Extract the [x, y] coordinate from the center of the cell holding the provided text.  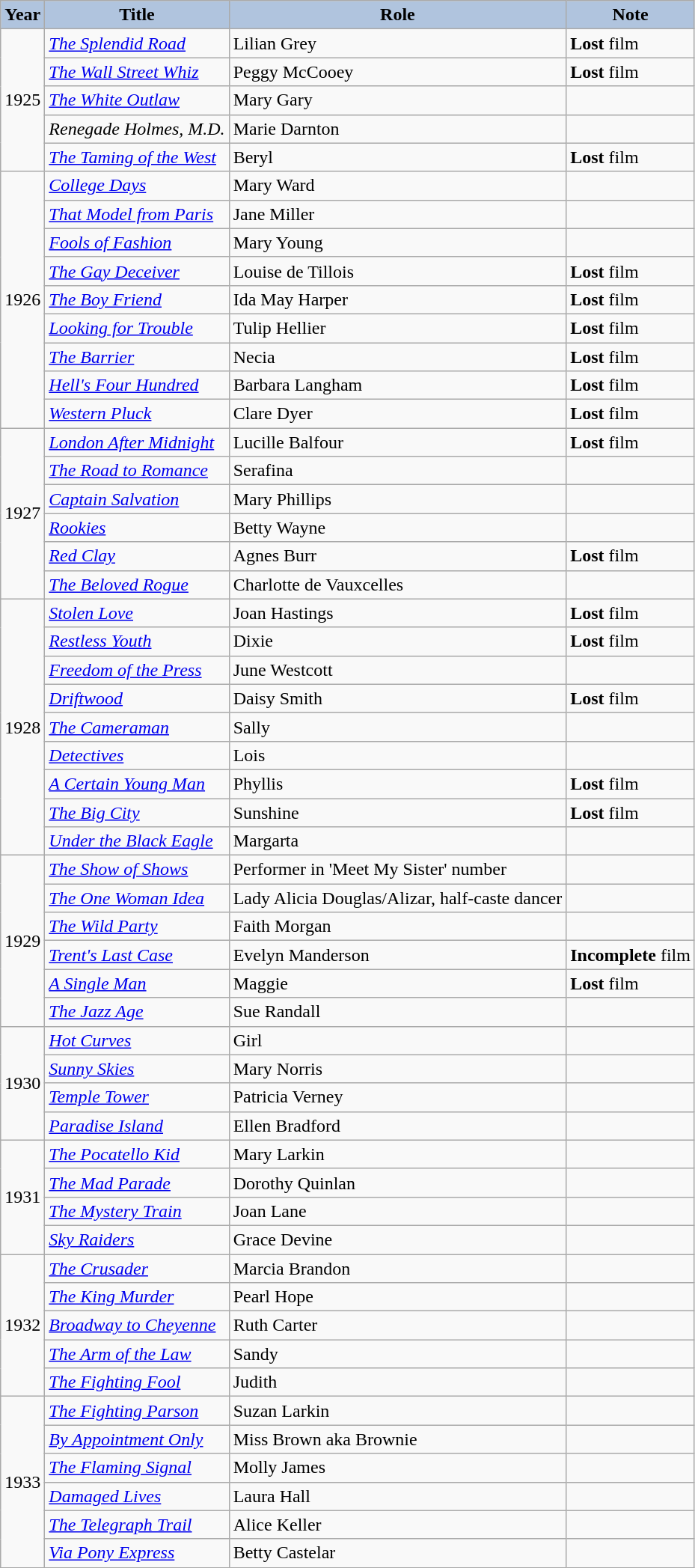
Jane Miller [398, 214]
Barbara Langham [398, 385]
Clare Dyer [398, 414]
Looking for Trouble [137, 328]
Mary Gary [398, 100]
Title [137, 15]
Sandy [398, 1354]
Sunny Skies [137, 1069]
Tulip Hellier [398, 328]
Incomplete film [631, 955]
Mary Norris [398, 1069]
The Taming of the West [137, 157]
College Days [137, 186]
The Splendid Road [137, 43]
Fools of Fashion [137, 242]
London After Midnight [137, 442]
Restless Youth [137, 641]
Ellen Bradford [398, 1126]
1933 [22, 1482]
Evelyn Manderson [398, 955]
Rookies [137, 528]
Faith Morgan [398, 927]
The Fighting Fool [137, 1382]
The Wild Party [137, 927]
The King Murder [137, 1297]
1928 [22, 727]
The Mad Parade [137, 1183]
Mary Young [398, 242]
Role [398, 15]
Driftwood [137, 698]
Betty Castelar [398, 1553]
Dorothy Quinlan [398, 1183]
Margarta [398, 841]
Via Pony Express [137, 1553]
The Road to Romance [137, 471]
Dixie [398, 641]
Hell's Four Hundred [137, 385]
Sally [398, 727]
Trent's Last Case [137, 955]
The Boy Friend [137, 299]
The Cameraman [137, 727]
Joan Lane [398, 1211]
The Crusader [137, 1269]
Mary Phillips [398, 499]
Stolen Love [137, 613]
Paradise Island [137, 1126]
The Beloved Rogue [137, 585]
Joan Hastings [398, 613]
Red Clay [137, 556]
Patricia Verney [398, 1097]
Daisy Smith [398, 698]
Serafina [398, 471]
Laura Hall [398, 1496]
Western Pluck [137, 414]
That Model from Paris [137, 214]
Girl [398, 1040]
Sue Randall [398, 1012]
1931 [22, 1197]
The Mystery Train [137, 1211]
The One Woman Idea [137, 898]
The Flaming Signal [137, 1468]
Freedom of the Press [137, 670]
1926 [22, 299]
The Show of Shows [137, 870]
Grace Devine [398, 1239]
Year [22, 15]
Molly James [398, 1468]
Charlotte de Vauxcelles [398, 585]
Marcia Brandon [398, 1269]
Mary Ward [398, 186]
A Single Man [137, 983]
Sunshine [398, 812]
Suzan Larkin [398, 1411]
Marie Darnton [398, 129]
Captain Salvation [137, 499]
Phyllis [398, 784]
Lois [398, 755]
Maggie [398, 983]
Under the Black Eagle [137, 841]
The Wall Street Whiz [137, 72]
Miss Brown aka Brownie [398, 1439]
The Jazz Age [137, 1012]
The Telegraph Trail [137, 1525]
1925 [22, 100]
Hot Curves [137, 1040]
The White Outlaw [137, 100]
June Westcott [398, 670]
The Gay Deceiver [137, 271]
Beryl [398, 157]
Sky Raiders [137, 1239]
1932 [22, 1326]
Detectives [137, 755]
Performer in 'Meet My Sister' number [398, 870]
By Appointment Only [137, 1439]
Temple Tower [137, 1097]
Damaged Lives [137, 1496]
Broadway to Cheyenne [137, 1326]
Ida May Harper [398, 299]
Peggy McCooey [398, 72]
The Pocatello Kid [137, 1154]
Note [631, 15]
1927 [22, 513]
Alice Keller [398, 1525]
The Fighting Parson [137, 1411]
Lucille Balfour [398, 442]
Lady Alicia Douglas/Alizar, half-caste dancer [398, 898]
The Arm of the Law [137, 1354]
Renegade Holmes, M.D. [137, 129]
Judith [398, 1382]
A Certain Young Man [137, 784]
Lilian Grey [398, 43]
1929 [22, 941]
Betty Wayne [398, 528]
The Barrier [137, 357]
Ruth Carter [398, 1326]
Necia [398, 357]
Louise de Tillois [398, 271]
1930 [22, 1083]
The Big City [137, 812]
Pearl Hope [398, 1297]
Mary Larkin [398, 1154]
Agnes Burr [398, 556]
